Extract the [x, y] coordinate from the center of the cell holding the provided text.  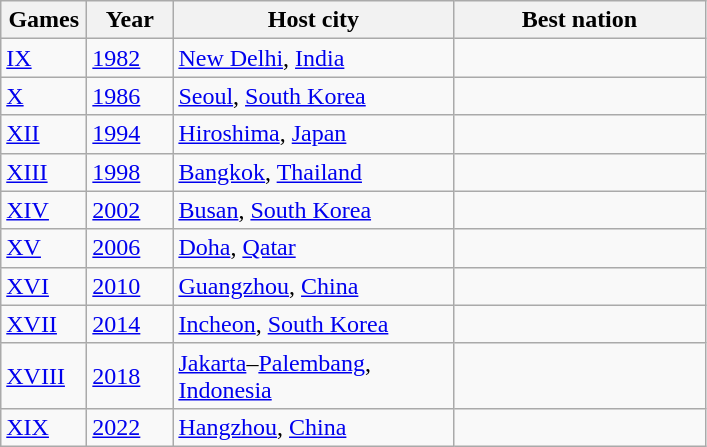
2018 [130, 376]
XIX [44, 427]
Games [44, 20]
XVII [44, 324]
New Delhi, India [314, 58]
2014 [130, 324]
Best nation [580, 20]
1986 [130, 96]
Seoul, South Korea [314, 96]
Incheon, South Korea [314, 324]
1998 [130, 172]
XIV [44, 210]
Doha, Qatar [314, 248]
Jakarta–Palembang, Indonesia [314, 376]
Year [130, 20]
1982 [130, 58]
X [44, 96]
Bangkok, Thailand [314, 172]
1994 [130, 134]
XVIII [44, 376]
Guangzhou, China [314, 286]
2010 [130, 286]
XIII [44, 172]
2022 [130, 427]
Host city [314, 20]
2006 [130, 248]
XVI [44, 286]
XV [44, 248]
Busan, South Korea [314, 210]
XII [44, 134]
IX [44, 58]
2002 [130, 210]
Hiroshima, Japan [314, 134]
Hangzhou, China [314, 427]
